Scan for the cell matching the given text and deliver its [X, Y] coordinate at center. 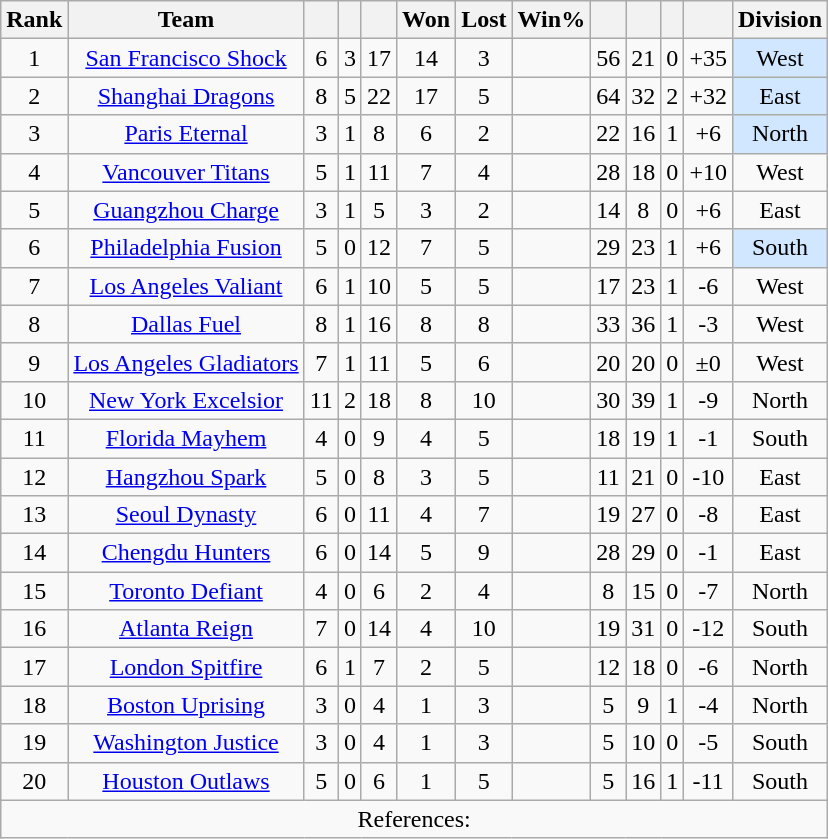
-12 [708, 629]
Los Angeles Valiant [186, 286]
Toronto Defiant [186, 591]
30 [608, 400]
+10 [708, 172]
-8 [708, 515]
Hangzhou Spark [186, 477]
Won [426, 20]
London Spitfire [186, 667]
Lost [484, 20]
64 [608, 96]
Paris Eternal [186, 134]
Philadelphia Fusion [186, 248]
+32 [708, 96]
56 [608, 58]
-11 [708, 781]
San Francisco Shock [186, 58]
Win% [552, 20]
Seoul Dynasty [186, 515]
32 [644, 96]
+35 [708, 58]
-3 [708, 324]
39 [644, 400]
Team [186, 20]
-9 [708, 400]
36 [644, 324]
Boston Uprising [186, 705]
13 [34, 515]
Vancouver Titans [186, 172]
31 [644, 629]
Guangzhou Charge [186, 210]
Los Angeles Gladiators [186, 362]
±0 [708, 362]
Dallas Fuel [186, 324]
New York Excelsior [186, 400]
27 [644, 515]
Shanghai Dragons [186, 96]
Rank [34, 20]
Chengdu Hunters [186, 553]
-5 [708, 743]
Atlanta Reign [186, 629]
Division [780, 20]
-10 [708, 477]
Houston Outlaws [186, 781]
Florida Mayhem [186, 438]
Washington Justice [186, 743]
-7 [708, 591]
33 [608, 324]
-4 [708, 705]
References: [414, 819]
